Return [X, Y] of the center of cell containing provided text 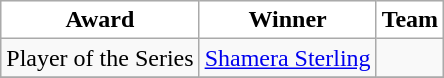
Player of the Series [100, 58]
Team [410, 20]
Shamera Sterling [288, 58]
Winner [288, 20]
Award [100, 20]
